Scan for the cell matching the given text and deliver its (X, Y) coordinate at center. 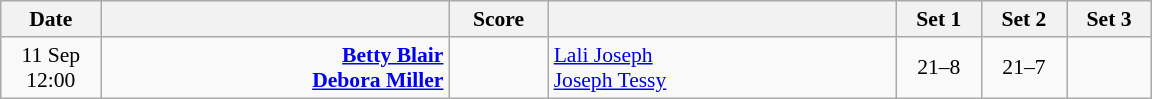
21–8 (938, 68)
11 Sep12:00 (51, 68)
Set 3 (1108, 19)
Set 1 (938, 19)
Betty Blair Debora Miller (275, 68)
Date (51, 19)
Lali Joseph Joseph Tessy (723, 68)
21–7 (1024, 68)
Set 2 (1024, 19)
Score (498, 19)
